Return the (x, y) coordinate for the center point of the cell that contains the specified text.  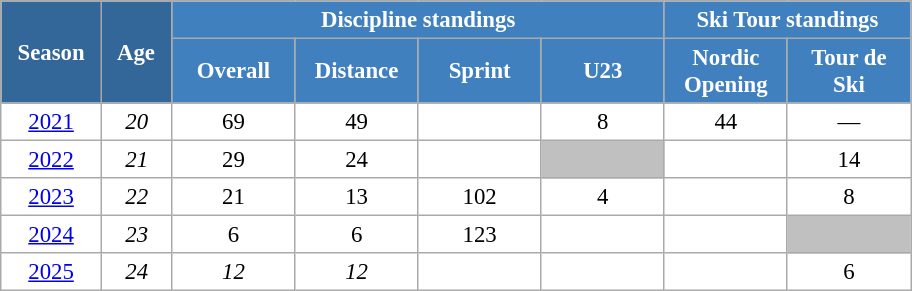
123 (480, 235)
— (848, 122)
2021 (52, 122)
2024 (52, 235)
Tour deSki (848, 72)
NordicOpening (726, 72)
22 (136, 197)
Sprint (480, 72)
23 (136, 235)
Distance (356, 72)
4 (602, 197)
20 (136, 122)
2022 (52, 160)
102 (480, 197)
Season (52, 52)
Discipline standings (418, 20)
13 (356, 197)
U23 (602, 72)
29 (234, 160)
Ski Tour standings (787, 20)
44 (726, 122)
2023 (52, 197)
Age (136, 52)
14 (848, 160)
69 (234, 122)
24 (356, 160)
49 (356, 122)
Overall (234, 72)
